Identify which cell holds the provided text, then report its [x, y] central coordinate. 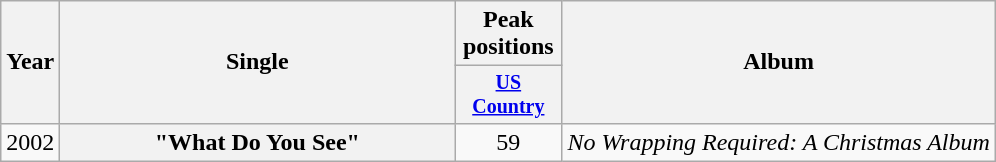
Peak positions [508, 34]
59 [508, 142]
Single [258, 62]
US Country [508, 94]
No Wrapping Required: A Christmas Album [779, 142]
Album [779, 62]
2002 [30, 142]
Year [30, 62]
"What Do You See" [258, 142]
